Determine the [x, y] coordinate at the center of the cell enclosing the given text.  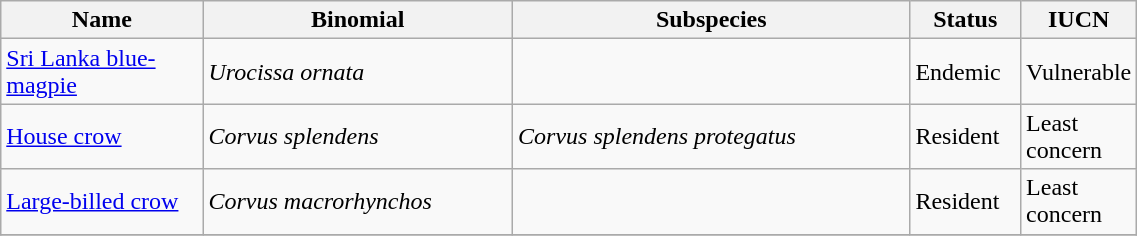
Status [966, 20]
Large-billed crow [102, 202]
IUCN [1079, 20]
Endemic [966, 72]
Subspecies [712, 20]
Corvus macrorhynchos [358, 202]
Binomial [358, 20]
Vulnerable [1079, 72]
Corvus splendens [358, 136]
Name [102, 20]
Corvus splendens protegatus [712, 136]
House crow [102, 136]
Urocissa ornata [358, 72]
Sri Lanka blue-magpie [102, 72]
